Determine the (x, y) coordinate at the center of the cell enclosing the given text.  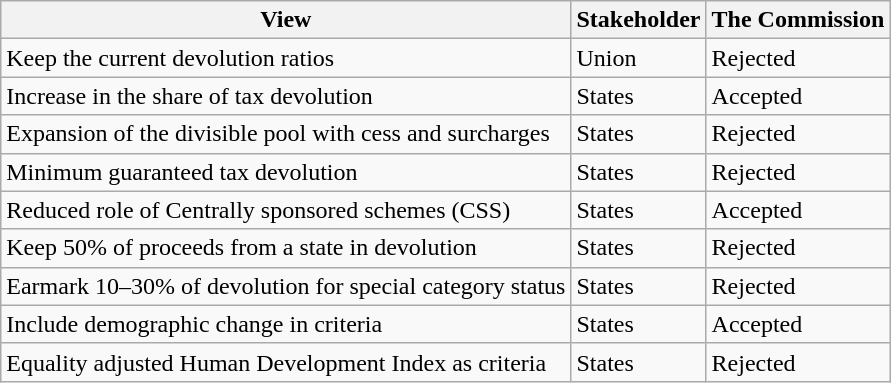
Equality adjusted Human Development Index as criteria (286, 362)
Expansion of the divisible pool with cess and surcharges (286, 134)
Reduced role of Centrally sponsored schemes (CSS) (286, 210)
Keep the current devolution ratios (286, 58)
Stakeholder (638, 20)
View (286, 20)
Union (638, 58)
The Commission (798, 20)
Keep 50% of proceeds from a state in devolution (286, 248)
Increase in the share of tax devolution (286, 96)
Minimum guaranteed tax devolution (286, 172)
Earmark 10–30% of devolution for special category status (286, 286)
Include demographic change in criteria (286, 324)
